For the text-containing cell, return its midpoint in (x, y) coordinate format. 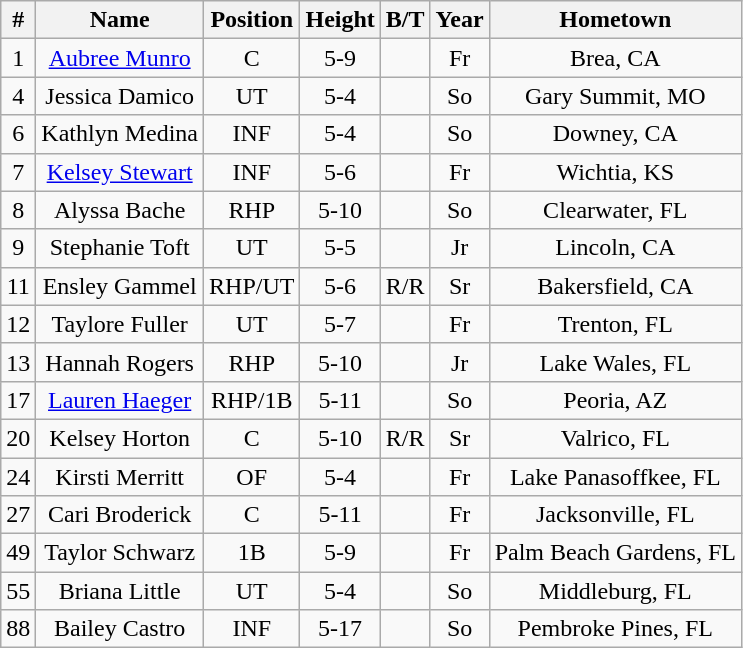
55 (18, 591)
17 (18, 400)
1B (252, 553)
13 (18, 362)
Position (252, 20)
5-5 (340, 248)
8 (18, 210)
12 (18, 324)
Lauren Haeger (120, 400)
Ensley Gammel (120, 286)
# (18, 20)
9 (18, 248)
B/T (405, 20)
Kathlyn Medina (120, 134)
Taylore Fuller (120, 324)
Kelsey Stewart (120, 172)
24 (18, 477)
RHP/1B (252, 400)
Gary Summit, MO (615, 96)
11 (18, 286)
Stephanie Toft (120, 248)
Height (340, 20)
88 (18, 629)
1 (18, 58)
Trenton, FL (615, 324)
Hometown (615, 20)
5-17 (340, 629)
20 (18, 438)
Aubree Munro (120, 58)
Bailey Castro (120, 629)
27 (18, 515)
Lincoln, CA (615, 248)
49 (18, 553)
RHP/UT (252, 286)
Bakersfield, CA (615, 286)
Lake Wales, FL (615, 362)
Briana Little (120, 591)
Palm Beach Gardens, FL (615, 553)
Peoria, AZ (615, 400)
5-7 (340, 324)
Taylor Schwarz (120, 553)
Lake Panasoffkee, FL (615, 477)
Name (120, 20)
OF (252, 477)
Jessica Damico (120, 96)
Clearwater, FL (615, 210)
Brea, CA (615, 58)
Jacksonville, FL (615, 515)
Valrico, FL (615, 438)
Wichtia, KS (615, 172)
6 (18, 134)
Year (460, 20)
Cari Broderick (120, 515)
Kirsti Merritt (120, 477)
Downey, CA (615, 134)
Pembroke Pines, FL (615, 629)
7 (18, 172)
4 (18, 96)
Hannah Rogers (120, 362)
Alyssa Bache (120, 210)
Kelsey Horton (120, 438)
Middleburg, FL (615, 591)
